Pinpoint the cell where the given text exists, returning its [x, y] midpoint coordinate. 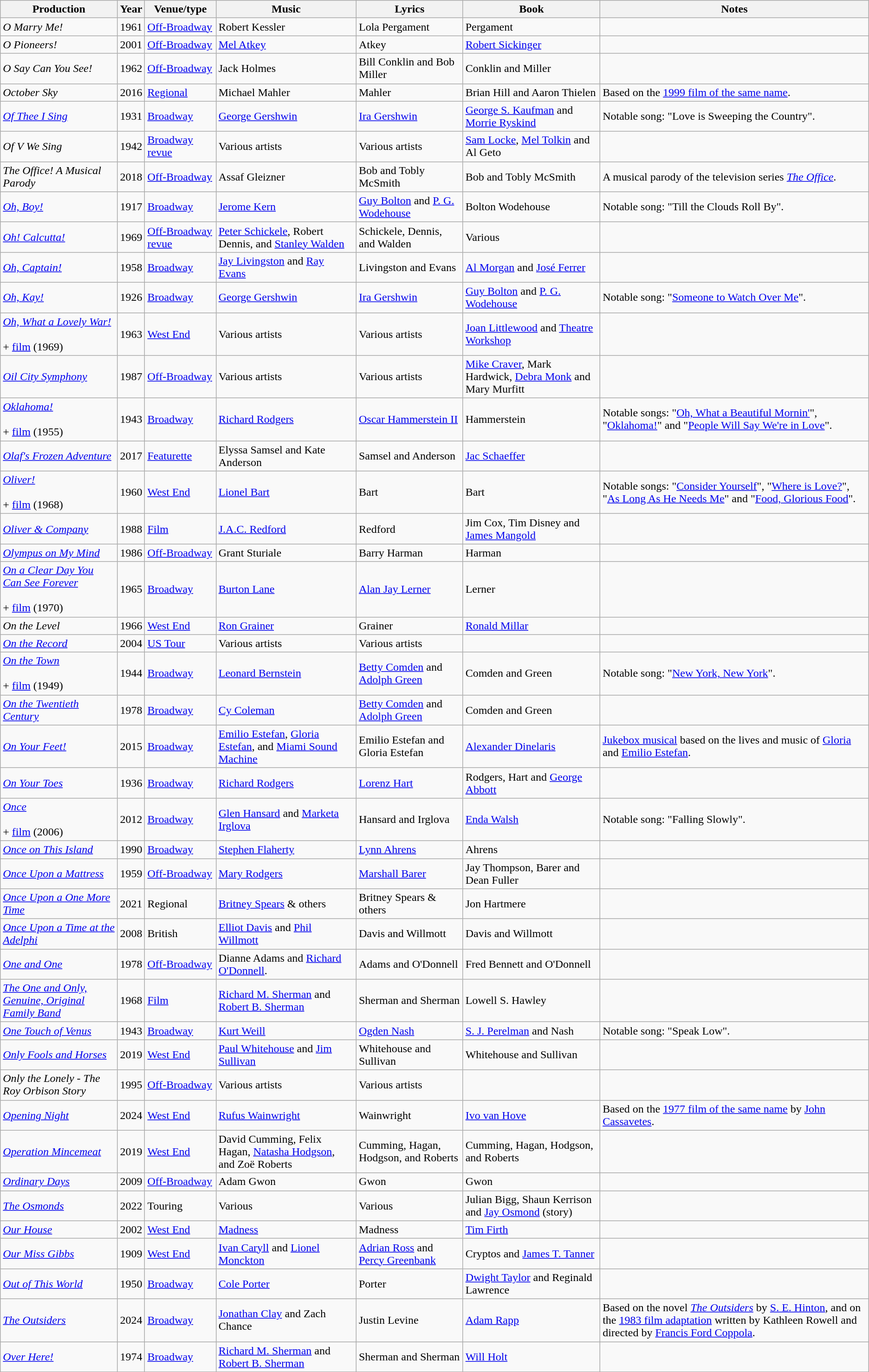
October Sky [59, 92]
Off-Broadway revue [180, 237]
Jay Thompson, Barer and Dean Fuller [531, 874]
1965 [131, 589]
Ivo van Hove [531, 1115]
Touring [180, 1206]
Featurette [180, 456]
Grant Sturiale [286, 553]
1995 [131, 1085]
Lyrics [409, 9]
Based on the novel The Outsiders by S. E. Hinton, and on the 1983 film adaptation written by Kathleen Rowell and directed by Francis Ford Coppola. [734, 1320]
1942 [131, 147]
Lorenz Hart [409, 783]
British [180, 934]
Oklahoma! + film (1955) [59, 420]
Only Fools and Horses [59, 1055]
Music [286, 9]
Oh, Kay! [59, 297]
Notable song: "Falling Slowly". [734, 819]
O Say Can You See! [59, 69]
Burton Lane [286, 589]
Glen Hansard and Marketa Irglova [286, 819]
Oh! Calcutta! [59, 237]
Elyssa Samsel and Kate Anderson [286, 456]
Paul Whitehouse and Jim Sullivan [286, 1055]
Notable songs: "Oh, What a Beautiful Mornin'", "Oklahoma!" and "People Will Say We're in Love". [734, 420]
O Pioneers! [59, 45]
Emilio Estefan and Gloria Estefan [409, 746]
Operation Mincemeat [59, 1152]
1988 [131, 529]
Justin Levine [409, 1320]
Mike Craver, Mark Hardwick, Debra Monk and Mary Murfitt [531, 377]
Sam Locke, Mel Tolkin and Al Geto [531, 147]
Dianne Adams and Richard O'Donnell. [286, 964]
Notable song: "Love is Sweeping the Country". [734, 116]
Harman [531, 553]
1974 [131, 1356]
Joan Littlewood and Theatre Workshop [531, 334]
1909 [131, 1253]
Lola Pergament [409, 27]
Based on the 1999 film of the same name. [734, 92]
2017 [131, 456]
2012 [131, 819]
Marshall Barer [409, 874]
Enda Walsh [531, 819]
On the Record [59, 643]
The Office! A Musical Parody [59, 176]
Dwight Taylor and Reginald Lawrence [531, 1284]
Bolton Wodehouse [531, 207]
1960 [131, 492]
Alan Jay Lerner [409, 589]
Ron Grainer [286, 626]
Our House [59, 1230]
1962 [131, 69]
Once Upon a Time at the Adelphi [59, 934]
2018 [131, 176]
Al Morgan and José Ferrer [531, 267]
1917 [131, 207]
Oliver & Company [59, 529]
1968 [131, 1001]
Once on This Island [59, 849]
A musical parody of the television series The Office. [734, 176]
Year [131, 9]
Our Miss Gibbs [59, 1253]
Ordinary Days [59, 1182]
Based on the 1977 film of the same name by John Cassavetes. [734, 1115]
Oliver! + film (1968) [59, 492]
Adams and O'Donnell [409, 964]
Lowell S. Hawley [531, 1001]
Cole Porter [286, 1284]
Jerome Kern [286, 207]
1961 [131, 27]
The Osmonds [59, 1206]
2009 [131, 1182]
2022 [131, 1206]
The Outsiders [59, 1320]
Oh, What a Lovely War! + film (1969) [59, 334]
Oil City Symphony [59, 377]
Fred Bennett and O'Donnell [531, 964]
Jac Schaeffer [531, 456]
Lionel Bart [286, 492]
2008 [131, 934]
1958 [131, 267]
Jonathan Clay and Zach Chance [286, 1320]
2004 [131, 643]
Opening Night [59, 1115]
Ogden Nash [409, 1031]
One and One [59, 964]
Peter Schickele, Robert Dennis, and Stanley Walden [286, 237]
Mahler [409, 92]
Alexander Dinelaris [531, 746]
1990 [131, 849]
1959 [131, 874]
Over Here! [59, 1356]
Jack Holmes [286, 69]
Production [59, 9]
Jim Cox, Tim Disney and James Mangold [531, 529]
1936 [131, 783]
Wainwright [409, 1115]
On the Town + film (1949) [59, 673]
Robert Kessler [286, 27]
Brian Hill and Aaron Thielen [531, 92]
Elliot Davis and Phil Willmott [286, 934]
Ahrens [531, 849]
Hansard and Irglova [409, 819]
2021 [131, 904]
Once Upon a Mattress [59, 874]
Ronald Millar [531, 626]
Jay Livingston and Ray Evans [286, 267]
S. J. Perelman and Nash [531, 1031]
Lerner [531, 589]
On a Clear Day You Can See Forever + film (1970) [59, 589]
Tim Firth [531, 1230]
Out of This World [59, 1284]
1950 [131, 1284]
Assaf Gleizner [286, 176]
1926 [131, 297]
On Your Feet! [59, 746]
Olaf's Frozen Adventure [59, 456]
Cy Coleman [286, 710]
Notable song: "Speak Low". [734, 1031]
1969 [131, 237]
Once Upon a One More Time [59, 904]
Venue/type [180, 9]
Of V We Sing [59, 147]
Notes [734, 9]
One Touch of Venus [59, 1031]
Pergament [531, 27]
O Marry Me! [59, 27]
Notable song: "Till the Clouds Roll By". [734, 207]
Barry Harman [409, 553]
Hammerstein [531, 420]
Jukebox musical based on the lives and music of Gloria and Emilio Estefan. [734, 746]
1987 [131, 377]
Atkey [409, 45]
Olympus on My Mind [59, 553]
2002 [131, 1230]
Oh, Boy! [59, 207]
2015 [131, 746]
Stephen Flaherty [286, 849]
Will Holt [531, 1356]
Adam Rapp [531, 1320]
1966 [131, 626]
1944 [131, 673]
2001 [131, 45]
Oscar Hammerstein II [409, 420]
Leonard Bernstein [286, 673]
1986 [131, 553]
2016 [131, 92]
Adrian Ross and Percy Greenbank [409, 1253]
Robert Sickinger [531, 45]
Livingston and Evans [409, 267]
Notable song: "New York, New York". [734, 673]
On the Twentieth Century [59, 710]
Broadway revue [180, 147]
1931 [131, 116]
US Tour [180, 643]
Rufus Wainwright [286, 1115]
Kurt Weill [286, 1031]
Conklin and Miller [531, 69]
Porter [409, 1284]
Notable songs: "Consider Yourself", "Where is Love?", "As Long As He Needs Me" and "Food, Glorious Food". [734, 492]
Bill Conklin and Bob Miller [409, 69]
Jon Hartmere [531, 904]
Cryptos and James T. Tanner [531, 1253]
Once + film (2006) [59, 819]
Of Thee I Sing [59, 116]
Only the Lonely - The Roy Orbison Story [59, 1085]
Emilio Estefan, Gloria Estefan, and Miami Sound Machine [286, 746]
Julian Bigg, Shaun Kerrison and Jay Osmond (story) [531, 1206]
David Cumming, Felix Hagan, Natasha Hodgson, and Zoë Roberts [286, 1152]
Redford [409, 529]
Rodgers, Hart and George Abbott [531, 783]
Ivan Caryll and Lionel Monckton [286, 1253]
Mary Rodgers [286, 874]
George S. Kaufman and Morrie Ryskind [531, 116]
On Your Toes [59, 783]
Mel Atkey [286, 45]
Lynn Ahrens [409, 849]
On the Level [59, 626]
1963 [131, 334]
Notable song: "Someone to Watch Over Me". [734, 297]
Adam Gwon [286, 1182]
Book [531, 9]
Samsel and Anderson [409, 456]
Michael Mahler [286, 92]
The One and Only, Genuine, Original Family Band [59, 1001]
Schickele, Dennis, and Walden [409, 237]
J.A.C. Redford [286, 529]
Oh, Captain! [59, 267]
Grainer [409, 626]
